Find where the given text appears and provide that cell's center as (X, Y) coordinate. 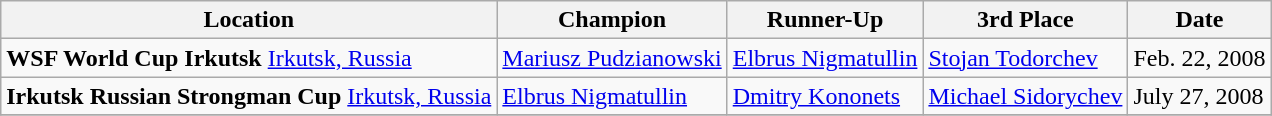
Michael Sidorychev (1026, 96)
Stojan Todorchev (1026, 58)
Dmitry Kononets (825, 96)
Runner-Up (825, 20)
Location (249, 20)
3rd Place (1026, 20)
WSF World Cup Irkutsk Irkutsk, Russia (249, 58)
Date (1200, 20)
Mariusz Pudzianowski (612, 58)
Feb. 22, 2008 (1200, 58)
July 27, 2008 (1200, 96)
Irkutsk Russian Strongman Cup Irkutsk, Russia (249, 96)
Champion (612, 20)
